Identify which cell holds the provided text, then report its [X, Y] central coordinate. 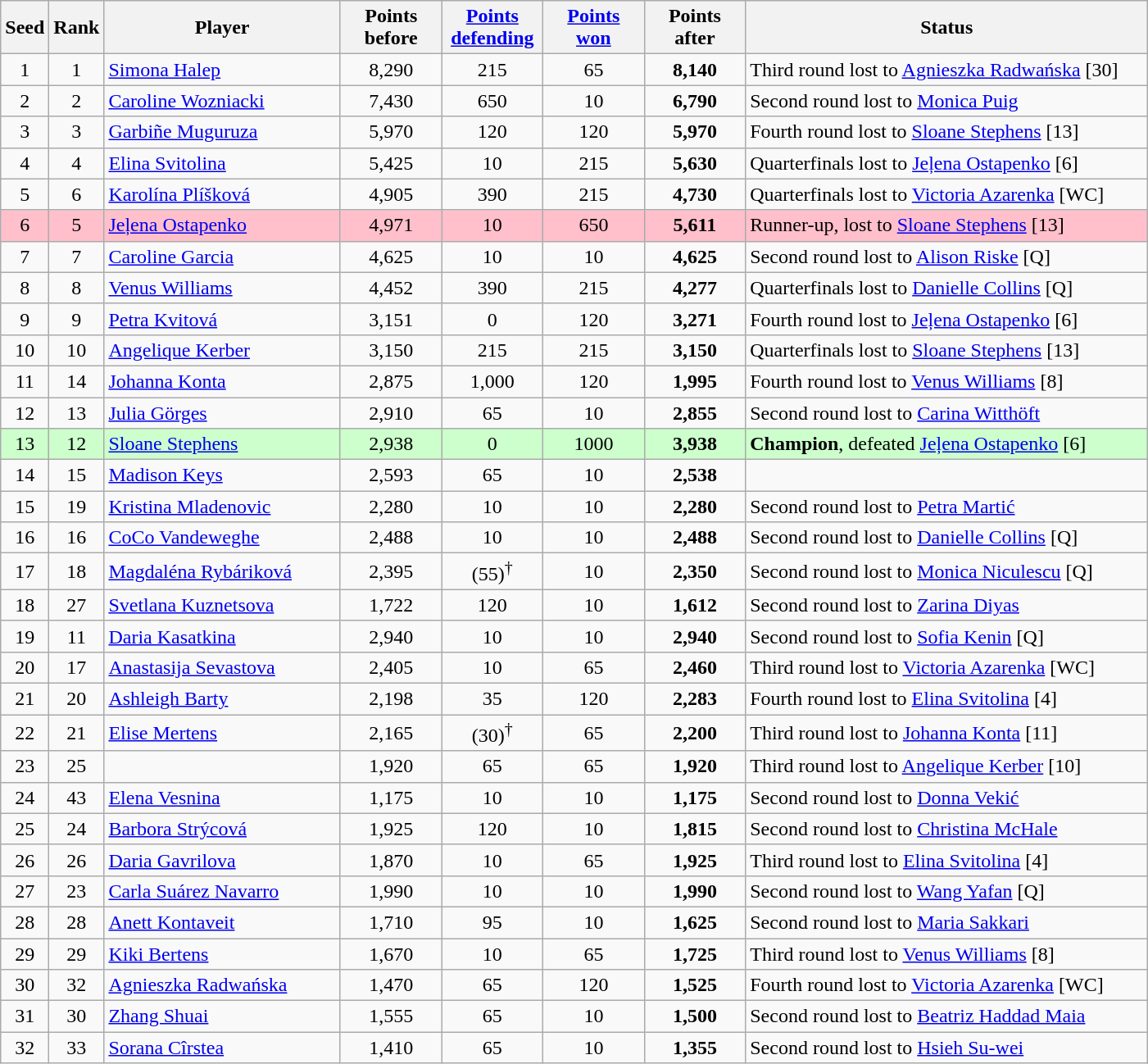
4,971 [391, 225]
3,938 [695, 444]
Fourth round lost to Jeļena Ostapenko [6] [947, 319]
Magdaléna Rybáriková [223, 572]
Second round lost to Monica Niculescu [Q] [947, 572]
2,198 [391, 699]
Second round lost to Christina McHale [947, 829]
Quarterfinals lost to Victoria Azarenka [WC] [947, 194]
4,905 [391, 194]
2,910 [391, 412]
1,525 [695, 985]
Points before [391, 28]
Fourth round lost to Elina Svitolina [4] [947, 699]
1,995 [695, 381]
Points defending [492, 28]
Third round lost to Venus Williams [8] [947, 954]
Madison Keys [223, 475]
2,350 [695, 572]
CoCo Vandeweghe [223, 538]
Anastasija Sevastova [223, 667]
Second round lost to Monica Puig [947, 101]
Quarterfinals lost to Jeļena Ostapenko [6] [947, 163]
1,410 [391, 1048]
3,271 [695, 319]
5,425 [391, 163]
Second round lost to Beatriz Haddad Maia [947, 1016]
Barbora Strýcová [223, 829]
Player [223, 28]
Simona Halep [223, 70]
8,140 [695, 70]
Third round lost to Agnieszka Radwańska [30] [947, 70]
Rank [77, 28]
Elina Svitolina [223, 163]
2,283 [695, 699]
Seed [25, 28]
Elena Vesnina [223, 798]
(55)† [492, 572]
1,670 [391, 954]
1,710 [391, 922]
4,730 [695, 194]
1,870 [391, 860]
Svetlana Kuznetsova [223, 605]
22 [25, 733]
Second round lost to Maria Sakkari [947, 922]
Fourth round lost to Venus Williams [8] [947, 381]
2,538 [695, 475]
2,200 [695, 733]
Ashleigh Barty [223, 699]
2,460 [695, 667]
Champion, defeated Jeļena Ostapenko [6] [947, 444]
1,725 [695, 954]
Third round lost to Elina Svitolina [4] [947, 860]
1,470 [391, 985]
Quarterfinals lost to Danielle Collins [Q] [947, 288]
Second round lost to Danielle Collins [Q] [947, 538]
1000 [594, 444]
Elise Mertens [223, 733]
Kiki Bertens [223, 954]
Garbiñe Muguruza [223, 132]
Second round lost to Wang Yafan [Q] [947, 891]
Second round lost to Alison Riske [Q] [947, 257]
Second round lost to Sofia Kenin [Q] [947, 636]
Daria Gavrilova [223, 860]
Second round lost to Hsieh Su-wei [947, 1048]
Points won [594, 28]
2,165 [391, 733]
Third round lost to Angelique Kerber [10] [947, 766]
Quarterfinals lost to Sloane Stephens [13] [947, 350]
31 [25, 1016]
1,625 [695, 922]
Venus Williams [223, 288]
Caroline Wozniacki [223, 101]
43 [77, 798]
1,500 [695, 1016]
Angelique Kerber [223, 350]
(30)† [492, 733]
Zhang Shuai [223, 1016]
Jeļena Ostapenko [223, 225]
Julia Görges [223, 412]
1,355 [695, 1048]
Caroline Garcia [223, 257]
1,555 [391, 1016]
2,405 [391, 667]
Anett Kontaveit [223, 922]
Agnieszka Radwańska [223, 985]
4,277 [695, 288]
Third round lost to Johanna Konta [11] [947, 733]
Second round lost to Donna Vekić [947, 798]
Runner-up, lost to Sloane Stephens [13] [947, 225]
5,611 [695, 225]
Second round lost to Carina Witthöft [947, 412]
Daria Kasatkina [223, 636]
8,290 [391, 70]
Points after [695, 28]
7,430 [391, 101]
2,593 [391, 475]
2,938 [391, 444]
6,790 [695, 101]
Kristina Mladenovic [223, 507]
2,875 [391, 381]
Sorana Cîrstea [223, 1048]
1,612 [695, 605]
35 [492, 699]
Fourth round lost to Victoria Azarenka [WC] [947, 985]
Second round lost to Zarina Diyas [947, 605]
2,395 [391, 572]
33 [77, 1048]
Status [947, 28]
2,855 [695, 412]
3,151 [391, 319]
95 [492, 922]
Fourth round lost to Sloane Stephens [13] [947, 132]
Petra Kvitová [223, 319]
1,000 [492, 381]
Carla Suárez Navarro [223, 891]
Karolína Plíšková [223, 194]
Johanna Konta [223, 381]
1,815 [695, 829]
4,452 [391, 288]
5,630 [695, 163]
Third round lost to Victoria Azarenka [WC] [947, 667]
1,722 [391, 605]
Second round lost to Petra Martić [947, 507]
Sloane Stephens [223, 444]
